Identify which cell holds the provided text, then report its [X, Y] central coordinate. 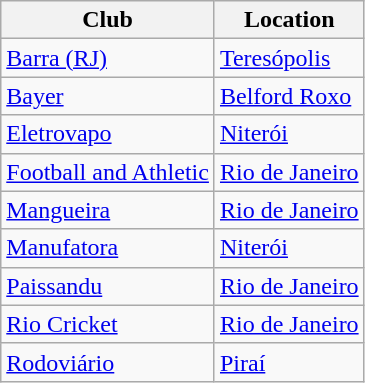
Paissandu [108, 286]
Piraí [289, 362]
Rio Cricket [108, 324]
Bayer [108, 96]
Teresópolis [289, 58]
Location [289, 20]
Eletrovapo [108, 134]
Manufatora [108, 248]
Barra (RJ) [108, 58]
Belford Roxo [289, 96]
Rodoviário [108, 362]
Mangueira [108, 210]
Club [108, 20]
Football and Athletic [108, 172]
